Find where the given text appears and provide that cell's center as (x, y) coordinate. 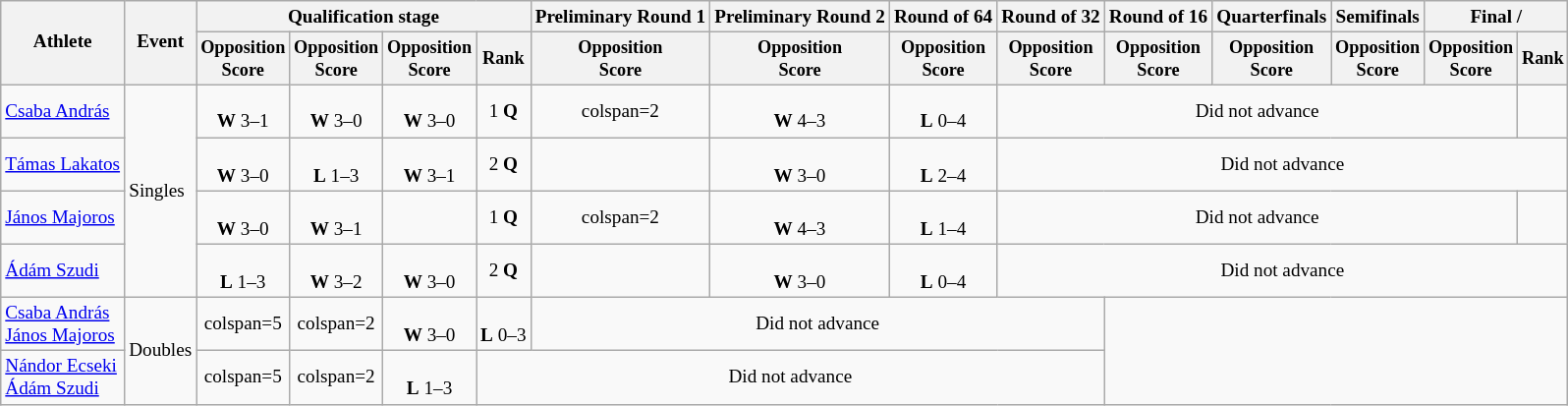
L 0–3 (504, 324)
W 3–2 (336, 270)
Ádám Szudi (63, 270)
Athlete (63, 43)
Doubles (161, 351)
Final / (1496, 17)
Quarterfinals (1271, 17)
L 1–4 (943, 217)
János Majoros (63, 217)
Qualification stage (364, 17)
Round of 32 (1051, 17)
Támas Lakatos (63, 164)
Semifinals (1377, 17)
Round of 16 (1157, 17)
Round of 64 (943, 17)
L 2–4 (943, 164)
Preliminary Round 2 (800, 17)
Singles (161, 191)
Csaba AndrásJános Majoros (63, 324)
Csaba András (63, 111)
Preliminary Round 1 (621, 17)
Nándor EcsekiÁdám Szudi (63, 377)
Event (161, 43)
